For the text-containing cell, return its midpoint in (X, Y) coordinate format. 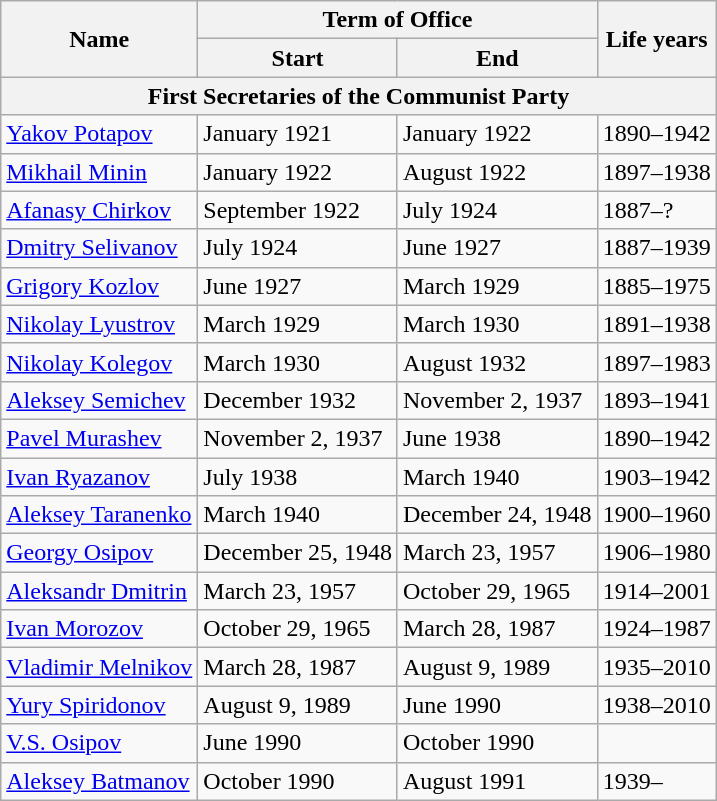
1897–1983 (656, 362)
Ivan Ryazanov (100, 477)
1885–1975 (656, 286)
End (497, 58)
Nikolay Lyustrov (100, 324)
Georgy Osipov (100, 553)
1891–1938 (656, 324)
1897–1938 (656, 172)
First Secretaries of the Communist Party (358, 96)
V.S. Osipov (100, 743)
1887–? (656, 210)
August 1922 (497, 172)
December 25, 1948 (298, 553)
Yakov Potapov (100, 134)
July 1938 (298, 477)
Start (298, 58)
Pavel Murashev (100, 438)
Ivan Morozov (100, 629)
Grigory Kozlov (100, 286)
1938–2010 (656, 705)
1906–1980 (656, 553)
January 1921 (298, 134)
Life years (656, 39)
December 1932 (298, 400)
1900–1960 (656, 515)
Vladimir Melnikov (100, 667)
1914–2001 (656, 591)
1887–1939 (656, 248)
Name (100, 39)
Nikolay Kolegov (100, 362)
Afanasy Chirkov (100, 210)
1893–1941 (656, 400)
1935–2010 (656, 667)
Mikhail Minin (100, 172)
1939– (656, 781)
Dmitry Selivanov (100, 248)
June 1938 (497, 438)
August 1932 (497, 362)
1903–1942 (656, 477)
December 24, 1948 (497, 515)
Aleksey Semichev (100, 400)
Term of Office (398, 20)
Aleksey Taranenko (100, 515)
Yury Spiridonov (100, 705)
Aleksandr Dmitrin (100, 591)
September 1922 (298, 210)
1924–1987 (656, 629)
August 1991 (497, 781)
Aleksey Batmanov (100, 781)
